Scan for the cell matching the given text and deliver its [x, y] coordinate at center. 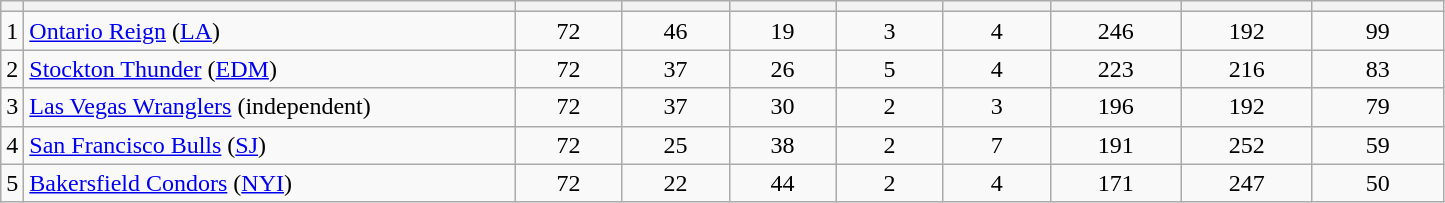
38 [782, 145]
1 [12, 31]
Ontario Reign (LA) [270, 31]
Stockton Thunder (EDM) [270, 69]
7 [996, 145]
50 [1378, 183]
99 [1378, 31]
22 [676, 183]
59 [1378, 145]
171 [1116, 183]
30 [782, 107]
83 [1378, 69]
44 [782, 183]
46 [676, 31]
216 [1246, 69]
247 [1246, 183]
26 [782, 69]
252 [1246, 145]
196 [1116, 107]
19 [782, 31]
246 [1116, 31]
25 [676, 145]
San Francisco Bulls (SJ) [270, 145]
191 [1116, 145]
Las Vegas Wranglers (independent) [270, 107]
223 [1116, 69]
79 [1378, 107]
Bakersfield Condors (NYI) [270, 183]
